Identify which cell holds the provided text, then report its (x, y) central coordinate. 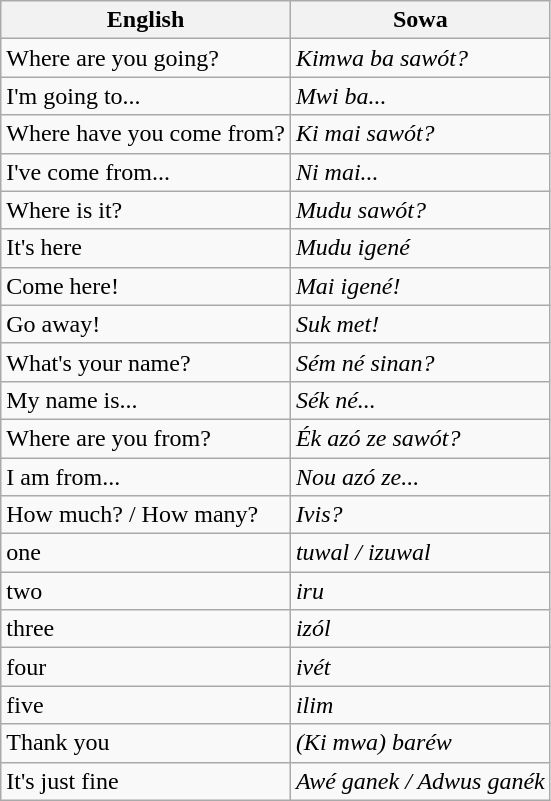
What's your name? (146, 362)
Ék azó ze sawót? (420, 438)
four (146, 667)
Sowa (420, 20)
Ivis? (420, 515)
My name is... (146, 400)
three (146, 629)
Where are you going? (146, 58)
Mudu igené (420, 248)
I am from... (146, 477)
Awé ganek / Adwus ganék (420, 781)
It's here (146, 248)
ivét (420, 667)
Where have you come from? (146, 134)
tuwal / izuwal (420, 553)
I've come from... (146, 172)
Mudu sawót? (420, 210)
Come here! (146, 286)
izól (420, 629)
(Ki mwa) baréw (420, 743)
Ki mai sawót? (420, 134)
Mai igené! (420, 286)
five (146, 705)
Thank you (146, 743)
iru (420, 591)
Where are you from? (146, 438)
How much? / How many? (146, 515)
Suk met! (420, 324)
Where is it? (146, 210)
English (146, 20)
It's just fine (146, 781)
two (146, 591)
one (146, 553)
I'm going to... (146, 96)
Sék né... (420, 400)
ilim (420, 705)
Mwi ba... (420, 96)
Nou azó ze... (420, 477)
Sém né sinan? (420, 362)
Go away! (146, 324)
Ni mai... (420, 172)
Kimwa ba sawót? (420, 58)
